Return the (X, Y) coordinate for the center point of the cell that contains the specified text.  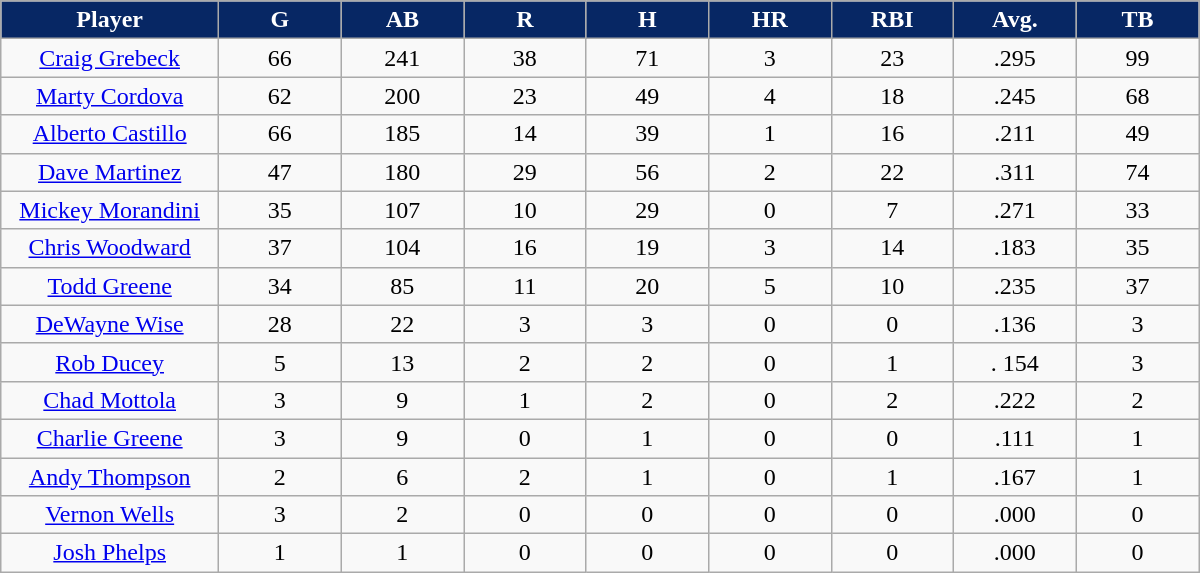
71 (648, 58)
Craig Grebeck (110, 58)
Marty Cordova (110, 96)
28 (280, 324)
G (280, 20)
.136 (1016, 324)
47 (280, 172)
Player (110, 20)
Avg. (1016, 20)
Rob Ducey (110, 362)
34 (280, 286)
Todd Greene (110, 286)
Chris Woodward (110, 248)
68 (1138, 96)
Mickey Morandini (110, 210)
.167 (1016, 477)
Andy Thompson (110, 477)
4 (770, 96)
.235 (1016, 286)
Josh Phelps (110, 553)
.183 (1016, 248)
. 154 (1016, 362)
74 (1138, 172)
.311 (1016, 172)
39 (648, 134)
Vernon Wells (110, 515)
185 (402, 134)
TB (1138, 20)
33 (1138, 210)
20 (648, 286)
99 (1138, 58)
241 (402, 58)
7 (892, 210)
13 (402, 362)
11 (526, 286)
DeWayne Wise (110, 324)
180 (402, 172)
200 (402, 96)
Chad Mottola (110, 400)
R (526, 20)
H (648, 20)
.111 (1016, 438)
Dave Martinez (110, 172)
104 (402, 248)
Alberto Castillo (110, 134)
62 (280, 96)
.222 (1016, 400)
18 (892, 96)
.295 (1016, 58)
.271 (1016, 210)
.245 (1016, 96)
85 (402, 286)
56 (648, 172)
107 (402, 210)
38 (526, 58)
AB (402, 20)
RBI (892, 20)
19 (648, 248)
Charlie Greene (110, 438)
HR (770, 20)
6 (402, 477)
.211 (1016, 134)
